Detect which cell encompasses the target text, then output its [X, Y] center coordinate. 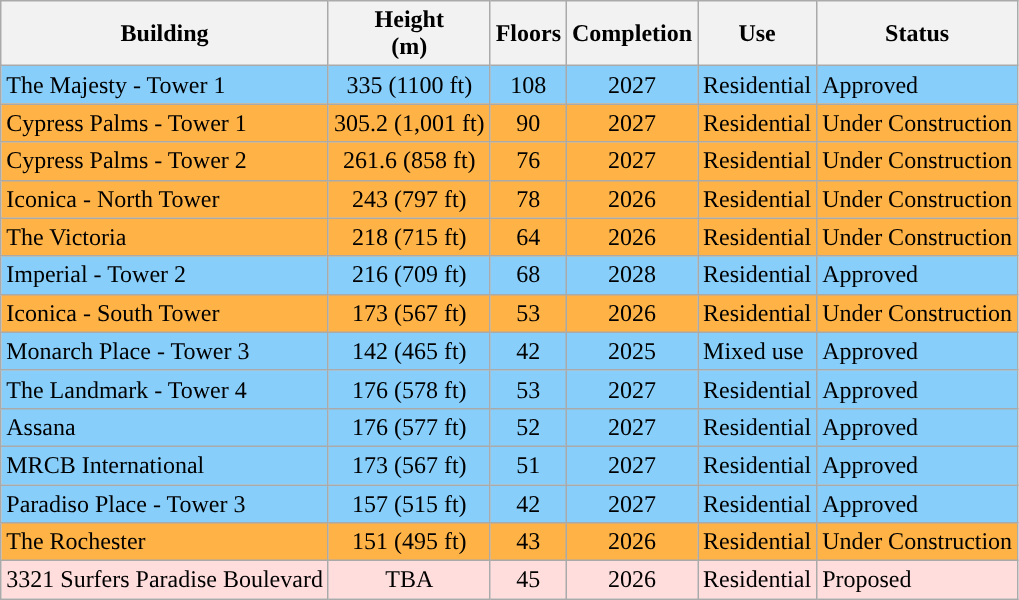
218 (715 ft) [409, 237]
Assana [165, 427]
Use [758, 34]
68 [528, 275]
243 (797 ft) [409, 199]
2028 [632, 275]
Cypress Palms - Tower 2 [165, 161]
45 [528, 580]
142 (465 ft) [409, 351]
151 (495 ft) [409, 542]
Cypress Palms - Tower 1 [165, 123]
Completion [632, 34]
Floors [528, 34]
43 [528, 542]
Building [165, 34]
3321 Surfers Paradise Boulevard [165, 580]
Proposed [918, 580]
261.6 (858 ft) [409, 161]
51 [528, 465]
335 (1100 ft) [409, 85]
76 [528, 161]
2025 [632, 351]
157 (515 ft) [409, 503]
Mixed use [758, 351]
Iconica - South Tower [165, 313]
52 [528, 427]
176 (577 ft) [409, 427]
TBA [409, 580]
Monarch Place - Tower 3 [165, 351]
305.2 (1,001 ft) [409, 123]
Paradiso Place - Tower 3 [165, 503]
The Rochester [165, 542]
216 (709 ft) [409, 275]
78 [528, 199]
The Landmark - Tower 4 [165, 389]
64 [528, 237]
Status [918, 34]
The Victoria [165, 237]
The Majesty - Tower 1 [165, 85]
176 (578 ft) [409, 389]
Height(m) [409, 34]
90 [528, 123]
MRCB International [165, 465]
108 [528, 85]
Iconica - North Tower [165, 199]
Imperial - Tower 2 [165, 275]
